Detect which cell encompasses the target text, then output its (X, Y) center coordinate. 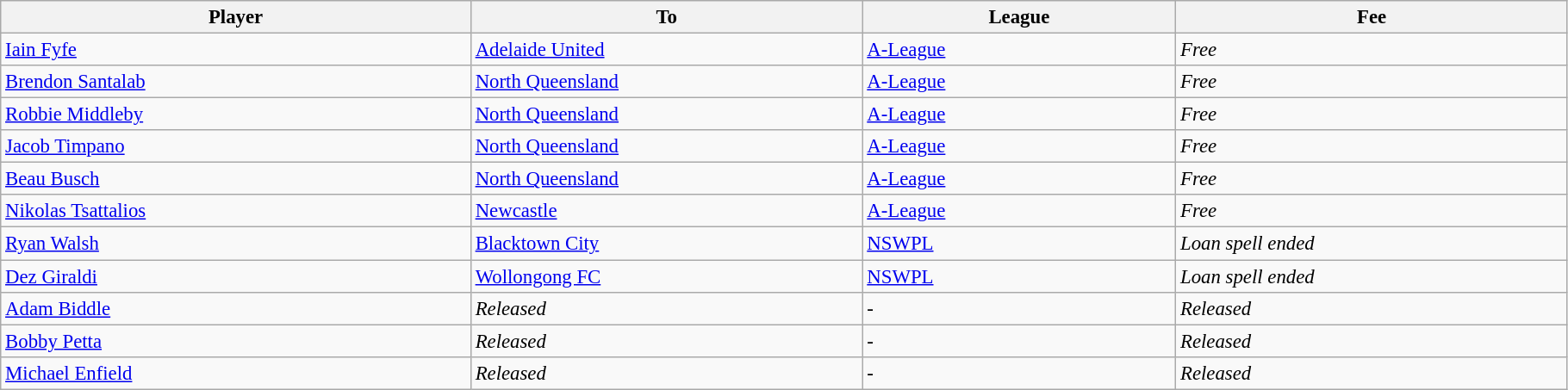
Fee (1372, 17)
Beau Busch (236, 179)
Blacktown City (667, 244)
To (667, 17)
Newcastle (667, 211)
League (1019, 17)
Adelaide United (667, 50)
Iain Fyfe (236, 50)
Ryan Walsh (236, 244)
Nikolas Tsattalios (236, 211)
Adam Biddle (236, 308)
Brendon Santalab (236, 82)
Wollongong FC (667, 276)
Bobby Petta (236, 341)
Player (236, 17)
Jacob Timpano (236, 146)
Michael Enfield (236, 373)
Robbie Middleby (236, 115)
Dez Giraldi (236, 276)
